Pinpoint the cell where the given text exists, returning its [x, y] midpoint coordinate. 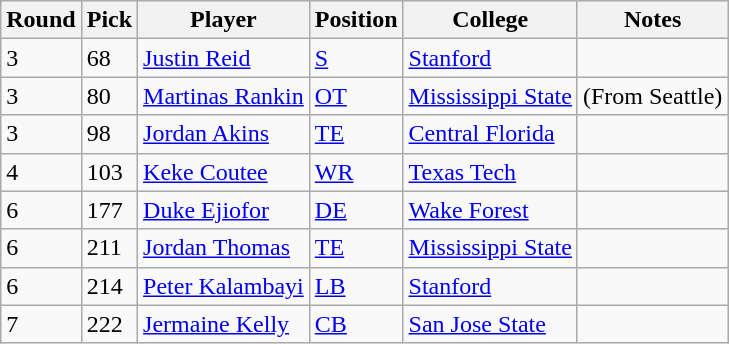
Duke Ejiofor [224, 210]
Texas Tech [490, 172]
Central Florida [490, 134]
Round [41, 20]
DE [356, 210]
Peter Kalambayi [224, 286]
(From Seattle) [652, 96]
98 [109, 134]
Position [356, 20]
San Jose State [490, 324]
Keke Coutee [224, 172]
80 [109, 96]
Jermaine Kelly [224, 324]
OT [356, 96]
Pick [109, 20]
College [490, 20]
LB [356, 286]
WR [356, 172]
Player [224, 20]
68 [109, 58]
7 [41, 324]
222 [109, 324]
S [356, 58]
103 [109, 172]
Wake Forest [490, 210]
CB [356, 324]
Jordan Thomas [224, 248]
211 [109, 248]
Notes [652, 20]
4 [41, 172]
177 [109, 210]
Justin Reid [224, 58]
Martinas Rankin [224, 96]
214 [109, 286]
Jordan Akins [224, 134]
